Locate the cell with the specified text and output its [X, Y] center coordinate. 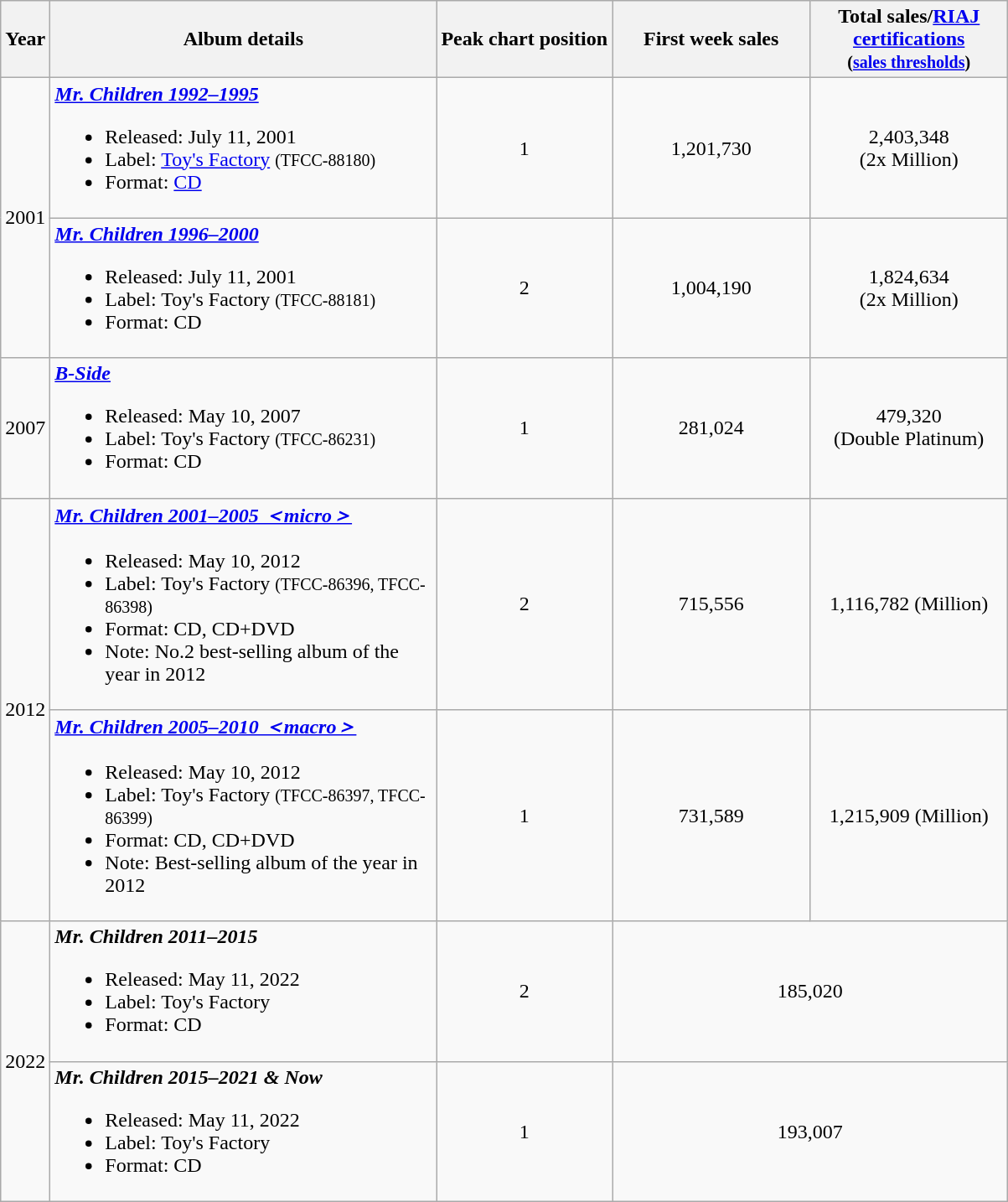
B-SideReleased: May 10, 2007Label: Toy's Factory (TFCC-86231)Format: CD [243, 427]
Mr. Children 2011–2015Released: May 11, 2022Label: Toy's FactoryFormat: CD [243, 991]
2007 [25, 427]
Total sales/RIAJ certifications(sales thresholds) [909, 39]
1,004,190 [711, 288]
Mr. Children 1992–1995Released: July 11, 2001Label: Toy's Factory (TFCC-88180)Format: CD [243, 148]
479,320(Double Platinum) [909, 427]
1,201,730 [711, 148]
281,024 [711, 427]
731,589 [711, 816]
715,556 [711, 604]
193,007 [810, 1132]
185,020 [810, 991]
1,116,782 (Million) [909, 604]
First week sales [711, 39]
2,403,348(2x Million) [909, 148]
Album details [243, 39]
2022 [25, 1061]
2012 [25, 709]
Mr. Children 2015–2021 & NowReleased: May 11, 2022Label: Toy's FactoryFormat: CD [243, 1132]
Mr. Children 1996–2000Released: July 11, 2001Label: Toy's Factory (TFCC-88181)Format: CD [243, 288]
Year [25, 39]
1,215,909 (Million) [909, 816]
2001 [25, 218]
1,824,634(2x Million) [909, 288]
Peak chart position [525, 39]
